From the cell containing the given text, extract its center point as (x, y) coordinate. 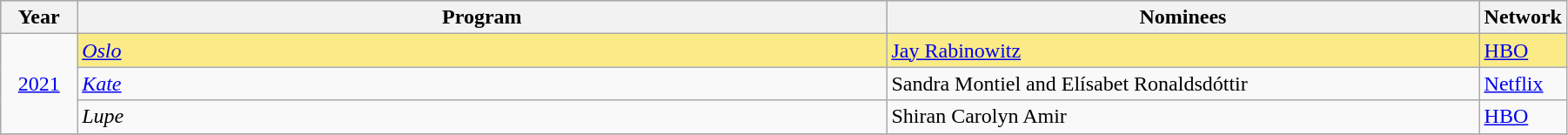
Network (1523, 17)
2021 (39, 84)
Netflix (1523, 84)
Program (482, 17)
Shiran Carolyn Amir (1183, 117)
Oslo (482, 51)
Sandra Montiel and Elísabet Ronaldsdóttir (1183, 84)
Jay Rabinowitz (1183, 51)
Nominees (1183, 17)
Year (39, 17)
Kate (482, 84)
Lupe (482, 117)
